Pinpoint the cell where the given text exists, returning its (X, Y) midpoint coordinate. 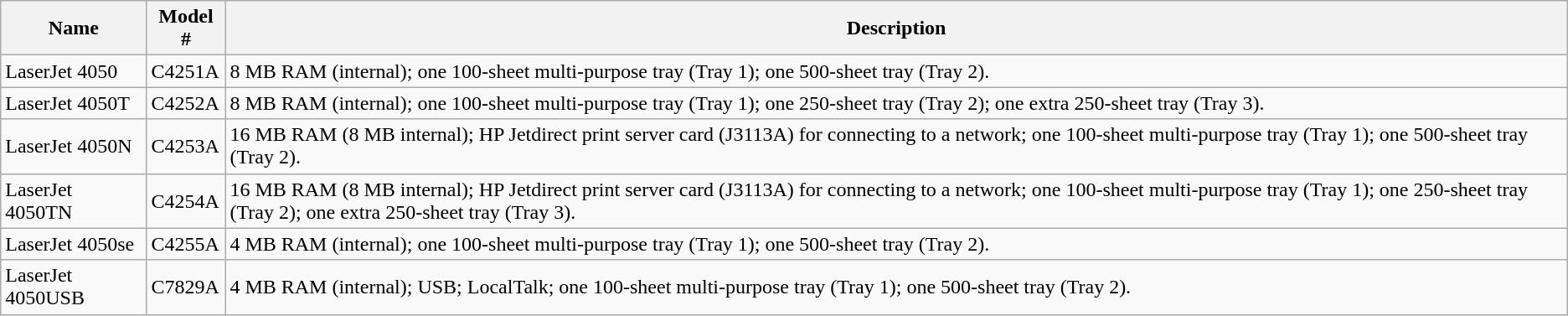
8 MB RAM (internal); one 100-sheet multi-purpose tray (Tray 1); one 250-sheet tray (Tray 2); one extra 250-sheet tray (Tray 3). (896, 103)
LaserJet 4050se (74, 244)
C4252A (186, 103)
Model # (186, 28)
LaserJet 4050T (74, 103)
C4255A (186, 244)
C4254A (186, 201)
C4253A (186, 146)
LaserJet 4050USB (74, 287)
C7829A (186, 287)
C4251A (186, 71)
8 MB RAM (internal); one 100-sheet multi-purpose tray (Tray 1); one 500-sheet tray (Tray 2). (896, 71)
Description (896, 28)
4 MB RAM (internal); USB; LocalTalk; one 100-sheet multi-purpose tray (Tray 1); one 500-sheet tray (Tray 2). (896, 287)
4 MB RAM (internal); one 100-sheet multi-purpose tray (Tray 1); one 500-sheet tray (Tray 2). (896, 244)
LaserJet 4050TN (74, 201)
LaserJet 4050N (74, 146)
Name (74, 28)
LaserJet 4050 (74, 71)
